Search for the cell housing the specified text and yield its [x, y] center coordinate. 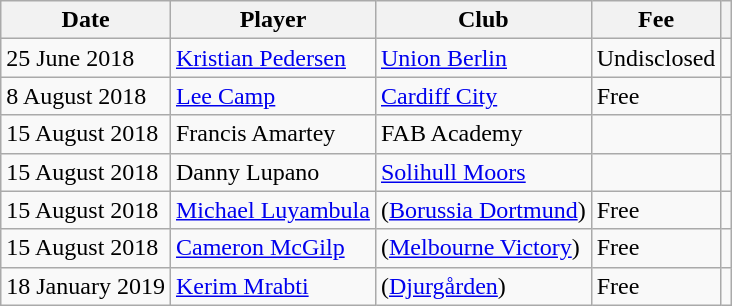
Francis Amartey [272, 134]
Lee Camp [272, 96]
Kristian Pedersen [272, 58]
Solihull Moors [483, 172]
(Melbourne Victory) [483, 248]
18 January 2019 [86, 286]
FAB Academy [483, 134]
8 August 2018 [86, 96]
Danny Lupano [272, 172]
Club [483, 20]
Undisclosed [656, 58]
Fee [656, 20]
Cardiff City [483, 96]
25 June 2018 [86, 58]
Date [86, 20]
(Djurgården) [483, 286]
Kerim Mrabti [272, 286]
(Borussia Dortmund) [483, 210]
Cameron McGilp [272, 248]
Michael Luyambula [272, 210]
Player [272, 20]
Union Berlin [483, 58]
